Capture the cell that displays the provided text and extract its [X, Y] central coordinate. 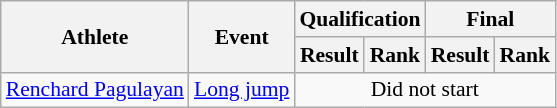
Final [490, 19]
Long jump [242, 90]
Qualification [360, 19]
Event [242, 36]
Renchard Pagulayan [95, 90]
Athlete [95, 36]
Did not start [424, 90]
